Extract the [X, Y] coordinate from the center of the cell holding the provided text.  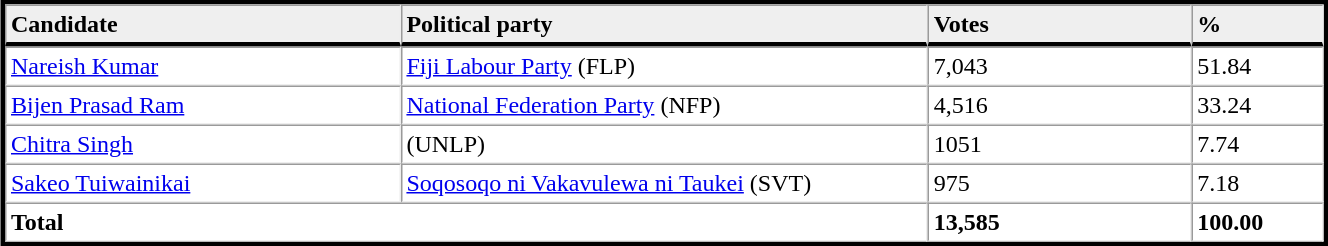
51.84 [1257, 66]
33.24 [1257, 106]
National Federation Party (NFP) [664, 106]
7.18 [1257, 184]
4,516 [1060, 106]
100.00 [1257, 222]
Candidate [202, 25]
7.74 [1257, 144]
Total [466, 222]
Fiji Labour Party (FLP) [664, 66]
Political party [664, 25]
Votes [1060, 25]
Chitra Singh [202, 144]
% [1257, 25]
13,585 [1060, 222]
975 [1060, 184]
Bijen Prasad Ram [202, 106]
7,043 [1060, 66]
1051 [1060, 144]
Nareish Kumar [202, 66]
Sakeo Tuiwainikai [202, 184]
(UNLP) [664, 144]
Soqosoqo ni Vakavulewa ni Taukei (SVT) [664, 184]
